Locate the cell with the specified text and output its [x, y] center coordinate. 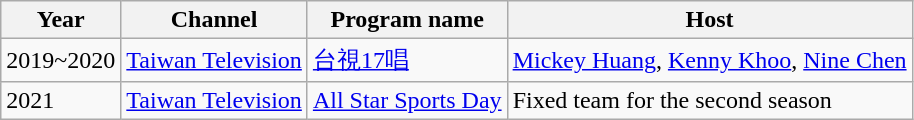
Mickey Huang, Kenny Khoo, Nine Chen [710, 60]
Fixed team for the second season [710, 100]
2019~2020 [61, 60]
Channel [214, 20]
Year [61, 20]
All Star Sports Day [407, 100]
Program name [407, 20]
2021 [61, 100]
台視17唱 [407, 60]
Host [710, 20]
